Extract the [X, Y] coordinate from the center of the cell holding the provided text.  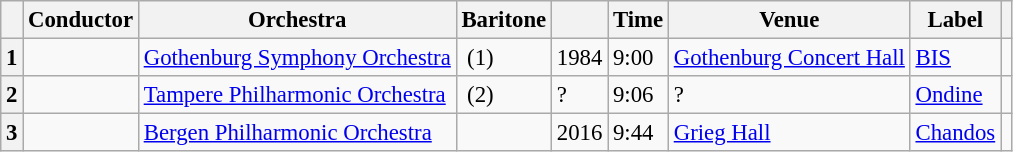
Ondine [955, 95]
2016 [579, 133]
(2) [504, 95]
Bergen Philharmonic Orchestra [297, 133]
Time [638, 20]
Orchestra [297, 20]
Chandos [955, 133]
9:06 [638, 95]
1984 [579, 58]
Venue [789, 20]
Conductor [81, 20]
3 [12, 133]
9:00 [638, 58]
1 [12, 58]
2 [12, 95]
9:44 [638, 133]
(1) [504, 58]
Grieg Hall [789, 133]
Label [955, 20]
Gothenburg Symphony Orchestra [297, 58]
BIS [955, 58]
Tampere Philharmonic Orchestra [297, 95]
Gothenburg Concert Hall [789, 58]
Baritone [504, 20]
